From the cell containing the given text, extract its center point as [x, y] coordinate. 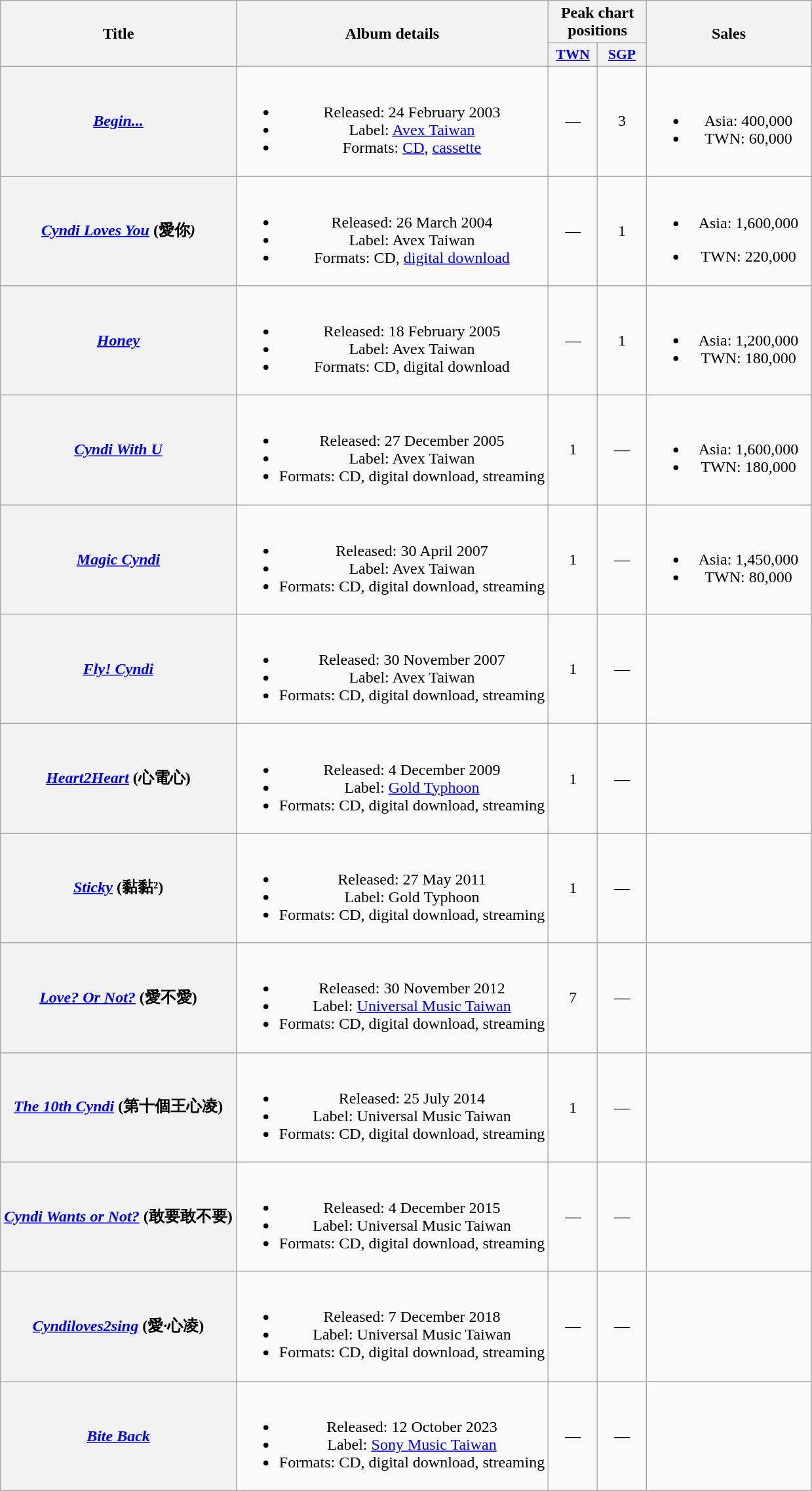
Cyndi Wants or Not? (敢要敢不要) [119, 1217]
Love? Or Not? (愛不愛) [119, 998]
Asia: 1,600,000TWN: 180,000 [729, 450]
Fly! Cyndi [119, 669]
Album details [392, 34]
Cyndiloves2sing (愛·心凌) [119, 1326]
Released: 30 April 2007Label: Avex TaiwanFormats: CD, digital download, streaming [392, 560]
Released: 26 March 2004Label: Avex TaiwanFormats: CD, digital download [392, 231]
Released: 4 December 2015Label: Universal Music TaiwanFormats: CD, digital download, streaming [392, 1217]
Released: 12 October 2023Label: Sony Music TaiwanFormats: CD, digital download, streaming [392, 1436]
The 10th Cyndi (第十個王心凌) [119, 1107]
Released: 30 November 2012Label: Universal Music TaiwanFormats: CD, digital download, streaming [392, 998]
Cyndi With U [119, 450]
Cyndi Loves You (愛你) [119, 231]
Begin... [119, 121]
Released: 4 December 2009Label: Gold TyphoonFormats: CD, digital download, streaming [392, 779]
TWN [573, 55]
Released: 27 December 2005Label: Avex TaiwanFormats: CD, digital download, streaming [392, 450]
Peak chart positions [598, 22]
Released: 27 May 2011Label: Gold TyphoonFormats: CD, digital download, streaming [392, 888]
Released: 30 November 2007Label: Avex TaiwanFormats: CD, digital download, streaming [392, 669]
Honey [119, 341]
SGP [623, 55]
Released: 25 July 2014Label: Universal Music TaiwanFormats: CD, digital download, streaming [392, 1107]
Magic Cyndi [119, 560]
Released: 18 February 2005Label: Avex TaiwanFormats: CD, digital download [392, 341]
3 [623, 121]
Title [119, 34]
Sales [729, 34]
7 [573, 998]
Sticky (黏黏²) [119, 888]
Bite Back [119, 1436]
Asia: 1,450,000TWN: 80,000 [729, 560]
Released: 7 December 2018Label: Universal Music TaiwanFormats: CD, digital download, streaming [392, 1326]
Heart2Heart (心電心) [119, 779]
Released: 24 February 2003Label: Avex TaiwanFormats: CD, cassette [392, 121]
Asia: 400,000TWN: 60,000 [729, 121]
Asia: 1,600,000TWN: 220,000 [729, 231]
Asia: 1,200,000TWN: 180,000 [729, 341]
